Pinpoint the cell where the given text exists, returning its [x, y] midpoint coordinate. 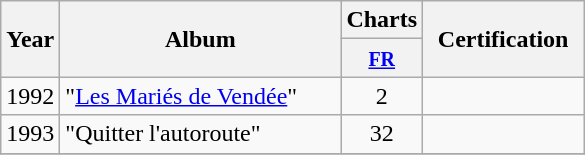
2 [382, 96]
1993 [30, 134]
Certification [504, 39]
FR [382, 58]
Year [30, 39]
1992 [30, 96]
32 [382, 134]
"Les Mariés de Vendée" [200, 96]
"Quitter l'autoroute" [200, 134]
Charts [382, 20]
Album [200, 39]
